Return [X, Y] of the center of cell containing provided text 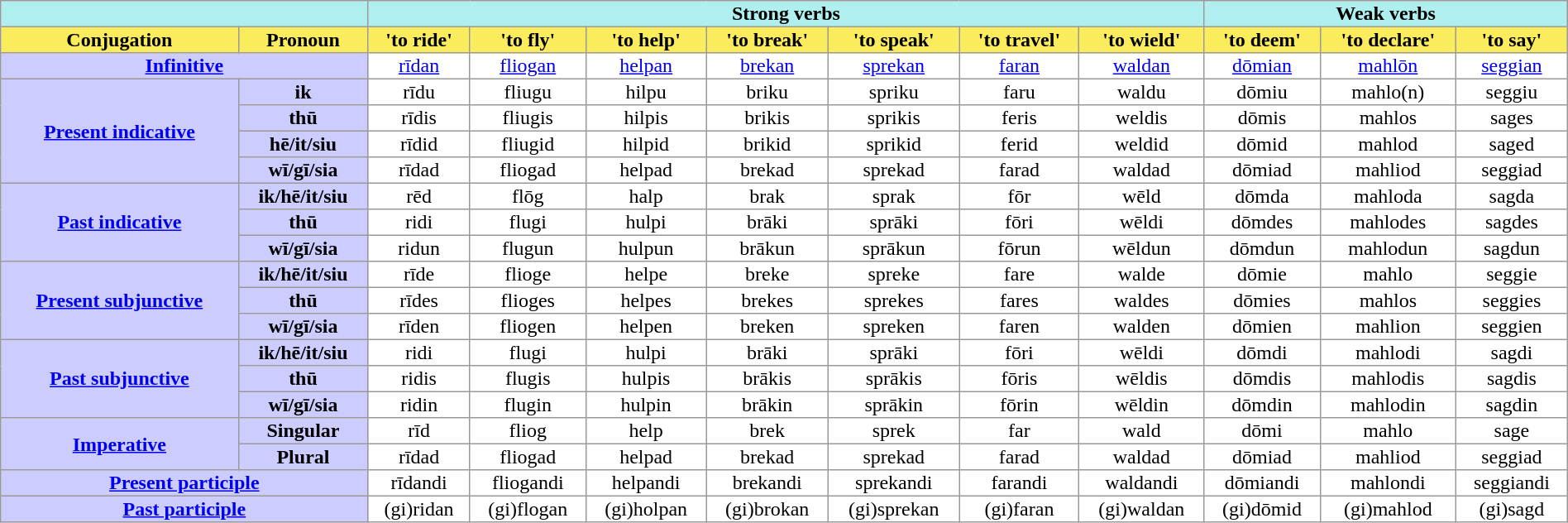
brikid [767, 144]
helpen [646, 327]
flugis [528, 379]
'to say' [1512, 40]
(gi)mahlod [1388, 509]
mahlion [1388, 327]
sagdi [1512, 353]
seggie [1512, 275]
dōmien [1262, 327]
'to break' [767, 40]
Present participle [184, 483]
hulpis [646, 379]
breke [767, 275]
flōg [528, 196]
far [1019, 431]
(gi)faran [1019, 509]
fliugu [528, 92]
'to declare' [1388, 40]
flioges [528, 300]
fliugis [528, 118]
rīdu [418, 92]
brākun [767, 248]
sagdin [1512, 405]
helpes [646, 300]
waldandi [1141, 483]
wald [1141, 431]
hilpid [646, 144]
walde [1141, 275]
Infinitive [184, 66]
hē/it/siu [303, 144]
Weak verbs [1386, 14]
Past participle [184, 509]
'to deem' [1262, 40]
'to help' [646, 40]
sagda [1512, 196]
mahlo(n) [1388, 92]
brekandi [767, 483]
seggien [1512, 327]
Past indicative [119, 222]
mahloda [1388, 196]
(gi)brokan [767, 509]
Strong verbs [786, 14]
(gi)dōmid [1262, 509]
flugin [528, 405]
weldid [1141, 144]
mahlodin [1388, 405]
brak [767, 196]
Plural [303, 457]
mahlōn [1388, 66]
sprākis [893, 379]
fliugid [528, 144]
'to speak' [893, 40]
dōmiandi [1262, 483]
(gi)ridan [418, 509]
fliogen [528, 327]
faran [1019, 66]
hilpu [646, 92]
brākis [767, 379]
Pronoun [303, 40]
ridis [418, 379]
sprākun [893, 248]
helpandi [646, 483]
rīdandi [418, 483]
fliogandi [528, 483]
sprikid [893, 144]
sprikis [893, 118]
halp [646, 196]
Conjugation [119, 40]
wēldis [1141, 379]
hulpin [646, 405]
helpan [646, 66]
(gi)sagd [1512, 509]
dōmi [1262, 431]
fliogan [528, 66]
mahlodi [1388, 353]
waldan [1141, 66]
sages [1512, 118]
dōmda [1262, 196]
hilpis [646, 118]
help [646, 431]
mahlodis [1388, 379]
Singular [303, 431]
dōmdin [1262, 405]
(gi)sprekan [893, 509]
faru [1019, 92]
sprekandi [893, 483]
'to travel' [1019, 40]
Present subjunctive [119, 300]
(gi)flogan [528, 509]
brekes [767, 300]
Present indicative [119, 131]
flioge [528, 275]
(gi)waldan [1141, 509]
fōr [1019, 196]
ridin [418, 405]
sagdun [1512, 248]
sprak [893, 196]
brikis [767, 118]
fares [1019, 300]
dōmies [1262, 300]
rīdes [418, 300]
wēld [1141, 196]
saged [1512, 144]
spreken [893, 327]
rīden [418, 327]
seggiu [1512, 92]
hulpun [646, 248]
mahlodun [1388, 248]
sprek [893, 431]
brekan [767, 66]
fōrin [1019, 405]
fliog [528, 431]
dōmid [1262, 144]
sprākin [893, 405]
fare [1019, 275]
helpe [646, 275]
brek [767, 431]
dōmis [1262, 118]
mahlod [1388, 144]
dōmdes [1262, 223]
'to wield' [1141, 40]
faren [1019, 327]
rīdan [418, 66]
mahlondi [1388, 483]
seggiandi [1512, 483]
rīdid [418, 144]
spreke [893, 275]
fōris [1019, 379]
dōmdis [1262, 379]
sagdes [1512, 223]
Imperative [119, 444]
sagdis [1512, 379]
wēldin [1141, 405]
dōmdun [1262, 248]
'to fly' [528, 40]
farandi [1019, 483]
spriku [893, 92]
(gi)holpan [646, 509]
walden [1141, 327]
feris [1019, 118]
ik [303, 92]
flugun [528, 248]
ferid [1019, 144]
rīd [418, 431]
ridun [418, 248]
rīdis [418, 118]
seggian [1512, 66]
Past subjunctive [119, 378]
waldes [1141, 300]
dōmdi [1262, 353]
dōmiu [1262, 92]
seggies [1512, 300]
brākin [767, 405]
briku [767, 92]
sprekes [893, 300]
dōmie [1262, 275]
breken [767, 327]
mahlodes [1388, 223]
weldis [1141, 118]
fōrun [1019, 248]
rēd [418, 196]
waldu [1141, 92]
sage [1512, 431]
sprekan [893, 66]
wēldun [1141, 248]
rīde [418, 275]
'to ride' [418, 40]
dōmian [1262, 66]
